For the text-containing cell, return its midpoint in (x, y) coordinate format. 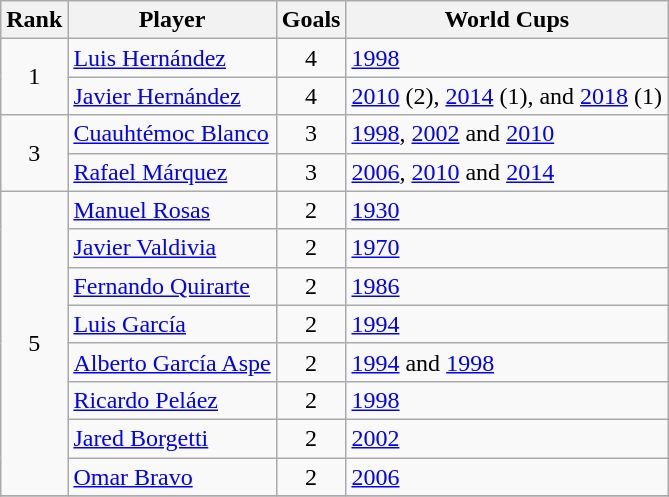
Cuauhtémoc Blanco (172, 134)
2006, 2010 and 2014 (507, 172)
1994 and 1998 (507, 362)
1998, 2002 and 2010 (507, 134)
Goals (311, 20)
Luis Hernández (172, 58)
2010 (2), 2014 (1), and 2018 (1) (507, 96)
1970 (507, 248)
World Cups (507, 20)
Ricardo Peláez (172, 400)
2006 (507, 477)
Manuel Rosas (172, 210)
2002 (507, 438)
1994 (507, 324)
1 (34, 77)
5 (34, 343)
Omar Bravo (172, 477)
Javier Hernández (172, 96)
1986 (507, 286)
Jared Borgetti (172, 438)
Rank (34, 20)
Player (172, 20)
Alberto García Aspe (172, 362)
Rafael Márquez (172, 172)
Javier Valdivia (172, 248)
Fernando Quirarte (172, 286)
Luis García (172, 324)
1930 (507, 210)
